From the cell containing the given text, extract its center point as [x, y] coordinate. 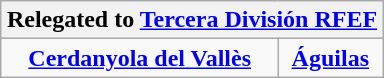
Cerdanyola del Vallès [140, 58]
Águilas [330, 58]
Relegated to Tercera División RFEF [192, 20]
